Identify which cell holds the provided text, then report its [X, Y] central coordinate. 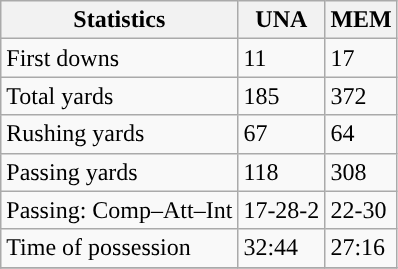
64 [361, 134]
Statistics [120, 20]
MEM [361, 20]
118 [282, 172]
UNA [282, 20]
185 [282, 96]
Passing: Comp–Att–Int [120, 210]
Rushing yards [120, 134]
67 [282, 134]
27:16 [361, 248]
308 [361, 172]
372 [361, 96]
First downs [120, 58]
32:44 [282, 248]
Passing yards [120, 172]
11 [282, 58]
17-28-2 [282, 210]
22-30 [361, 210]
Total yards [120, 96]
Time of possession [120, 248]
17 [361, 58]
